Output the (X, Y) coordinate of the center of the cell containing the given text.  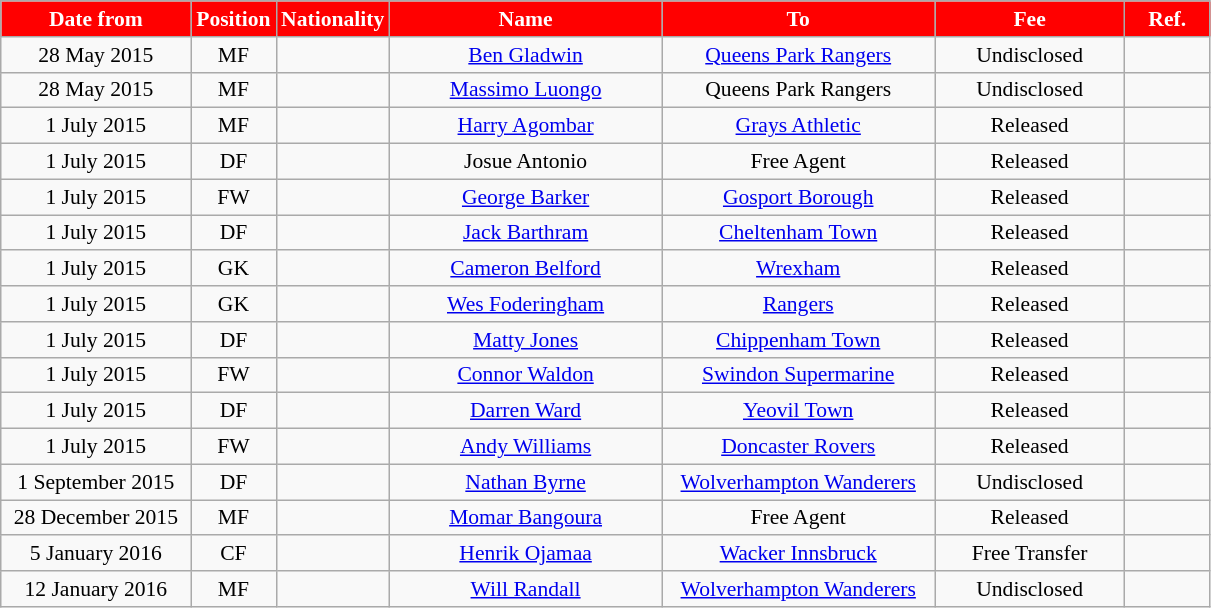
To (798, 19)
George Barker (526, 197)
Fee (1030, 19)
Position (234, 19)
Yeovil Town (798, 411)
Darren Ward (526, 411)
28 December 2015 (96, 518)
Wrexham (798, 269)
Grays Athletic (798, 126)
Wacker Innsbruck (798, 554)
Nationality (332, 19)
Chippenham Town (798, 340)
Harry Agombar (526, 126)
Cheltenham Town (798, 233)
CF (234, 554)
12 January 2016 (96, 589)
Momar Bangoura (526, 518)
Free Transfer (1030, 554)
Josue Antonio (526, 162)
Ben Gladwin (526, 55)
Ref. (1168, 19)
Wes Foderingham (526, 304)
Doncaster Rovers (798, 447)
Connor Waldon (526, 375)
Cameron Belford (526, 269)
Date from (96, 19)
Will Randall (526, 589)
5 January 2016 (96, 554)
Name (526, 19)
Jack Barthram (526, 233)
Gosport Borough (798, 197)
Massimo Luongo (526, 90)
Andy Williams (526, 447)
Matty Jones (526, 340)
Rangers (798, 304)
Swindon Supermarine (798, 375)
Henrik Ojamaa (526, 554)
Nathan Byrne (526, 482)
1 September 2015 (96, 482)
